Identify which cell holds the provided text, then report its (X, Y) central coordinate. 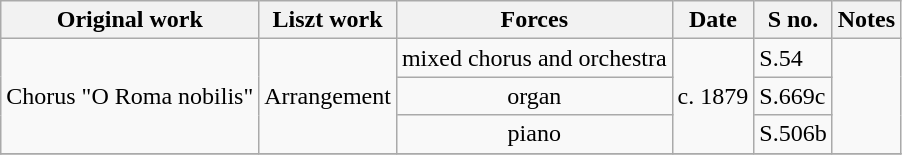
piano (534, 134)
Date (713, 20)
Liszt work (328, 20)
S no. (793, 20)
S.54 (793, 58)
S.506b (793, 134)
Chorus "O Roma nobilis" (130, 96)
Original work (130, 20)
Notes (866, 20)
Arrangement (328, 96)
mixed chorus and orchestra (534, 58)
Forces (534, 20)
c. 1879 (713, 96)
S.669c (793, 96)
organ (534, 96)
